Determine the (x, y) coordinate at the center of the cell enclosing the given text.  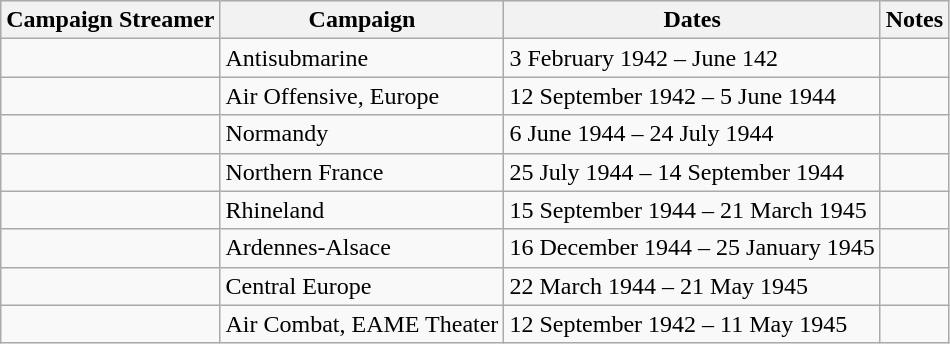
Antisubmarine (362, 58)
15 September 1944 – 21 March 1945 (692, 210)
Air Combat, EAME Theater (362, 324)
Campaign Streamer (110, 20)
Dates (692, 20)
Central Europe (362, 286)
Campaign (362, 20)
Northern France (362, 172)
22 March 1944 – 21 May 1945 (692, 286)
Ardennes-Alsace (362, 248)
Notes (914, 20)
12 September 1942 – 5 June 1944 (692, 96)
Normandy (362, 134)
3 February 1942 – June 142 (692, 58)
25 July 1944 – 14 September 1944 (692, 172)
6 June 1944 – 24 July 1944 (692, 134)
Rhineland (362, 210)
Air Offensive, Europe (362, 96)
16 December 1944 – 25 January 1945 (692, 248)
12 September 1942 – 11 May 1945 (692, 324)
